Scan for the cell matching the given text and deliver its (x, y) coordinate at center. 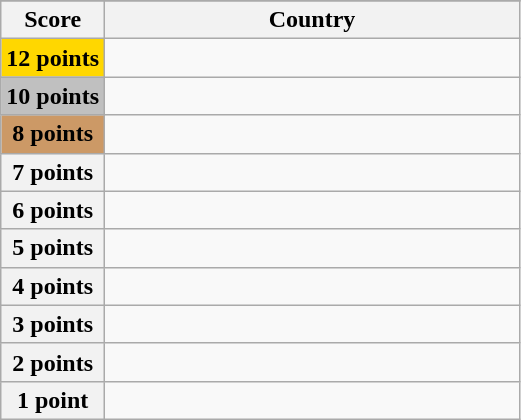
Score (53, 20)
3 points (53, 324)
5 points (53, 248)
4 points (53, 286)
7 points (53, 172)
Country (312, 20)
2 points (53, 362)
1 point (53, 400)
12 points (53, 58)
10 points (53, 96)
8 points (53, 134)
6 points (53, 210)
